Provide the (x, y) coordinate of the cell's center where the given text is located.  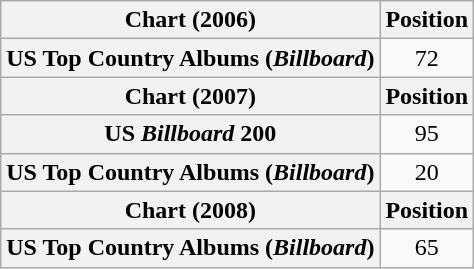
20 (427, 172)
65 (427, 248)
Chart (2007) (190, 96)
Chart (2008) (190, 210)
US Billboard 200 (190, 134)
72 (427, 58)
95 (427, 134)
Chart (2006) (190, 20)
